Locate the cell with the specified text and output its [X, Y] center coordinate. 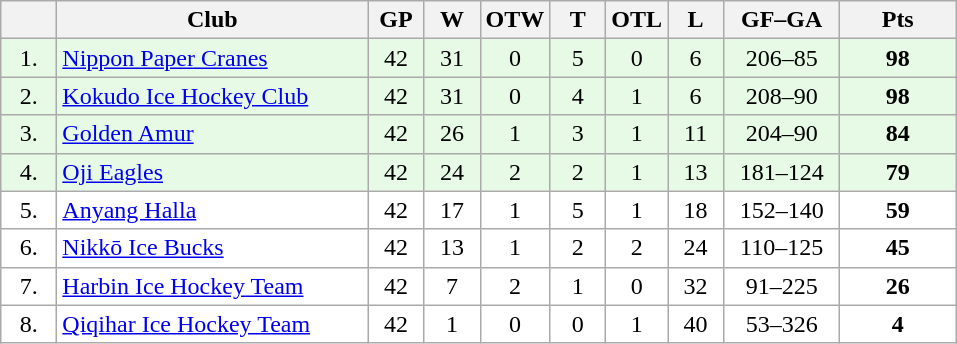
Golden Amur [212, 134]
Nippon Paper Cranes [212, 58]
OTW [515, 20]
GP [396, 20]
18 [696, 210]
206–85 [782, 58]
110–125 [782, 248]
2. [29, 96]
5. [29, 210]
T [578, 20]
181–124 [782, 172]
6. [29, 248]
L [696, 20]
3 [578, 134]
Club [212, 20]
17 [452, 210]
Nikkō Ice Bucks [212, 248]
11 [696, 134]
32 [696, 286]
91–225 [782, 286]
79 [898, 172]
Qiqihar Ice Hockey Team [212, 324]
GF–GA [782, 20]
208–90 [782, 96]
59 [898, 210]
Kokudo Ice Hockey Club [212, 96]
Anyang Halla [212, 210]
Oji Eagles [212, 172]
7. [29, 286]
40 [696, 324]
3. [29, 134]
1. [29, 58]
8. [29, 324]
84 [898, 134]
53–326 [782, 324]
152–140 [782, 210]
Pts [898, 20]
4. [29, 172]
45 [898, 248]
Harbin Ice Hockey Team [212, 286]
OTL [637, 20]
7 [452, 286]
204–90 [782, 134]
W [452, 20]
